From the cell containing the given text, extract its center point as (x, y) coordinate. 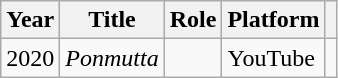
Title (112, 20)
Platform (274, 20)
Year (30, 20)
Ponmutta (112, 58)
YouTube (274, 58)
Role (193, 20)
2020 (30, 58)
